Search for the cell housing the specified text and yield its [X, Y] center coordinate. 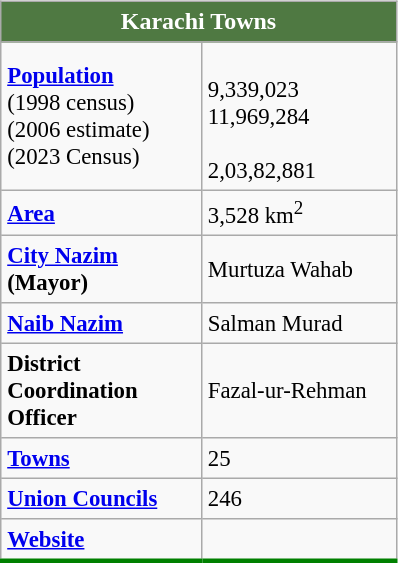
Fazal-ur-Rehman [298, 391]
Naib Nazim [100, 323]
25 [298, 458]
9,339,023 11,969,284 2,03,82,881 [298, 116]
Murtuza Wahab [298, 270]
Website [100, 540]
246 [298, 499]
Population (1998 census) (2006 estimate)(2023 Census) [100, 116]
3,528 km2 [298, 214]
Salman Murad [298, 323]
Towns [100, 458]
Karachi Towns [198, 22]
City Nazim (Mayor) [100, 270]
Union Councils [100, 499]
District Coordination Officer [100, 391]
Area [100, 214]
